Pinpoint the cell where the given text exists, returning its (X, Y) midpoint coordinate. 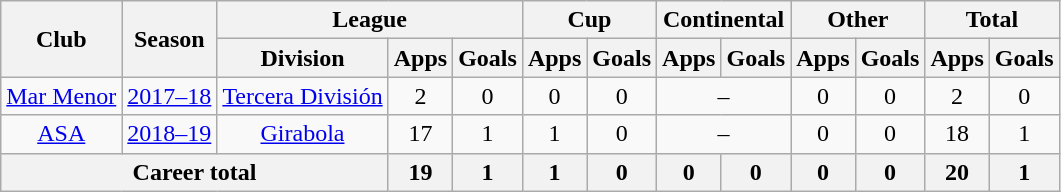
Total (992, 20)
Career total (194, 172)
ASA (62, 134)
18 (957, 134)
Club (62, 39)
Continental (724, 20)
Tercera División (302, 96)
Other (858, 20)
League (370, 20)
Cup (589, 20)
20 (957, 172)
2017–18 (170, 96)
Girabola (302, 134)
17 (420, 134)
Mar Menor (62, 96)
Season (170, 39)
2018–19 (170, 134)
Division (302, 58)
19 (420, 172)
